Scan for the cell matching the given text and deliver its (X, Y) coordinate at center. 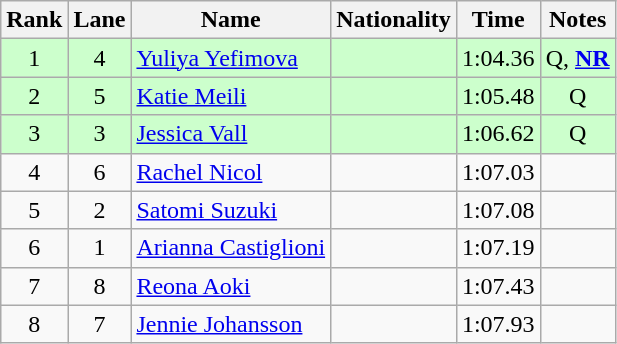
Q, NR (578, 58)
Jessica Vall (231, 134)
Reona Aoki (231, 286)
1:05.48 (498, 96)
1:07.19 (498, 248)
1:07.93 (498, 324)
Notes (578, 20)
Nationality (394, 20)
Satomi Suzuki (231, 210)
Lane (100, 20)
Name (231, 20)
1:06.62 (498, 134)
Katie Meili (231, 96)
1:07.08 (498, 210)
Rachel Nicol (231, 172)
1:07.43 (498, 286)
1:07.03 (498, 172)
Arianna Castiglioni (231, 248)
Yuliya Yefimova (231, 58)
Time (498, 20)
1:04.36 (498, 58)
Jennie Johansson (231, 324)
Rank (34, 20)
